Locate the cell with the specified text and output its [x, y] center coordinate. 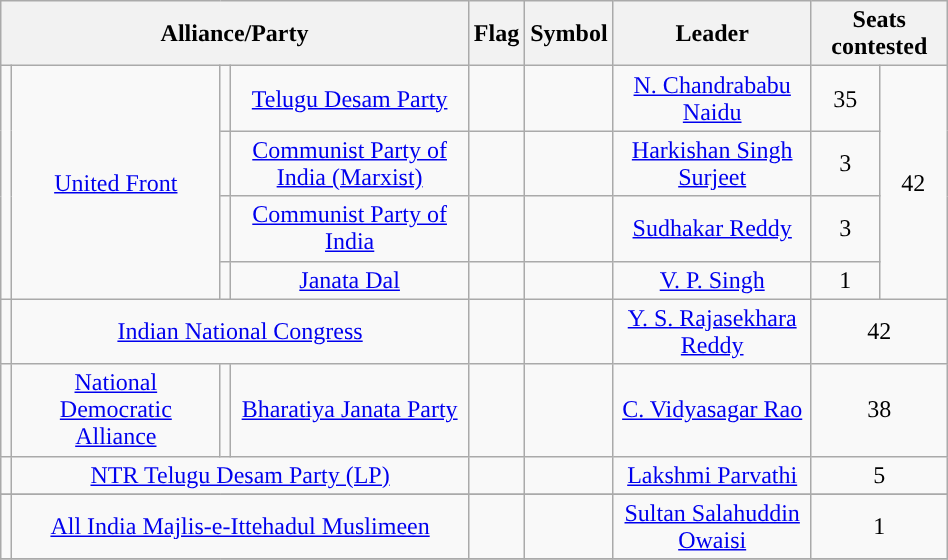
NTR Telugu Desam Party (LP) [240, 475]
Leader [712, 34]
V. P. Singh [712, 280]
Symbol [569, 34]
Communist Party of India [350, 228]
Bharatiya Janata Party [350, 410]
United Front [116, 182]
Harkishan Singh Surjeet [712, 164]
Lakshmi Parvathi [712, 475]
Sudhakar Reddy [712, 228]
All India Majlis-e-Ittehadul Muslimeen [240, 526]
Seats contested [879, 34]
National Democratic Alliance [116, 410]
C. Vidyasagar Rao [712, 410]
Communist Party of India (Marxist) [350, 164]
35 [845, 98]
5 [879, 475]
Indian National Congress [240, 332]
Y. S. Rajasekhara Reddy [712, 332]
Sultan Salahuddin Owaisi [712, 526]
Janata Dal [350, 280]
Flag [496, 34]
38 [879, 410]
Alliance/Party [235, 34]
Telugu Desam Party [350, 98]
N. Chandrababu Naidu [712, 98]
